Determine the (X, Y) coordinate at the center of the cell enclosing the given text.  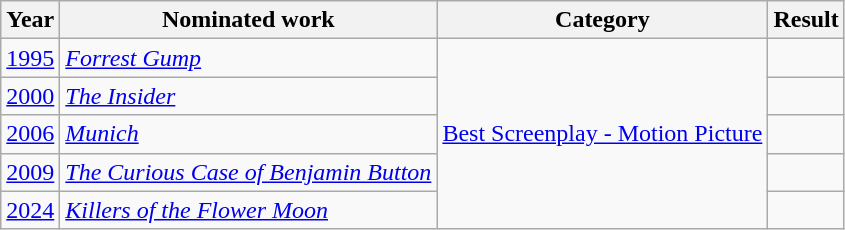
1995 (30, 58)
Result (806, 20)
2009 (30, 172)
The Curious Case of Benjamin Button (248, 172)
Munich (248, 134)
Nominated work (248, 20)
2024 (30, 210)
Best Screenplay - Motion Picture (602, 134)
2000 (30, 96)
Year (30, 20)
Killers of the Flower Moon (248, 210)
The Insider (248, 96)
Forrest Gump (248, 58)
Category (602, 20)
2006 (30, 134)
